Pinpoint the cell where the given text exists, returning its (x, y) midpoint coordinate. 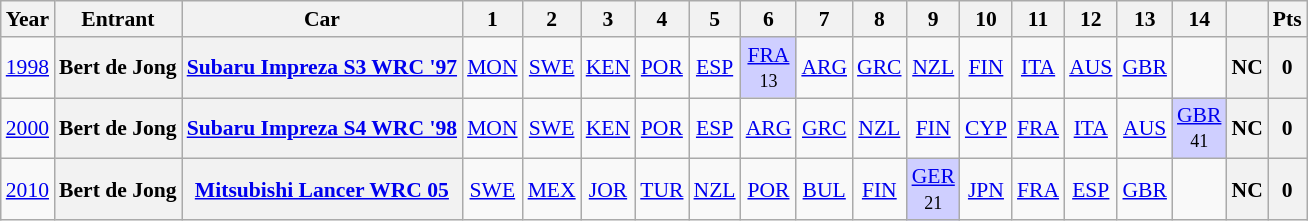
1 (492, 19)
10 (986, 19)
Year (28, 19)
13 (1144, 19)
Car (322, 19)
BUL (824, 190)
GER21 (934, 190)
FRA13 (769, 68)
2 (552, 19)
11 (1038, 19)
CYP (986, 128)
14 (1200, 19)
12 (1090, 19)
9 (934, 19)
2010 (28, 190)
6 (769, 19)
JPN (986, 190)
Subaru Impreza S3 WRC '97 (322, 68)
Subaru Impreza S4 WRC '98 (322, 128)
4 (662, 19)
Mitsubishi Lancer WRC 05 (322, 190)
2000 (28, 128)
3 (608, 19)
MEX (552, 190)
5 (715, 19)
TUR (662, 190)
Entrant (118, 19)
7 (824, 19)
1998 (28, 68)
8 (880, 19)
JOR (608, 190)
GBR41 (1200, 128)
Pts (1288, 19)
